For the text-containing cell, return its midpoint in (X, Y) coordinate format. 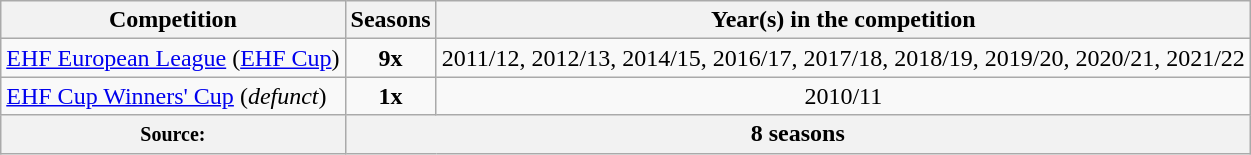
1x (390, 96)
2011/12, 2012/13, 2014/15, 2016/17, 2017/18, 2018/19, 2019/20, 2020/21, 2021/22 (843, 58)
Competition (173, 20)
EHF Cup Winners' Cup (defunct) (173, 96)
Year(s) in the competition (843, 20)
Source: (173, 134)
8 seasons (798, 134)
Seasons (390, 20)
9x (390, 58)
EHF European League (EHF Cup) (173, 58)
2010/11 (843, 96)
